Determine the [X, Y] coordinate at the center of the cell enclosing the given text.  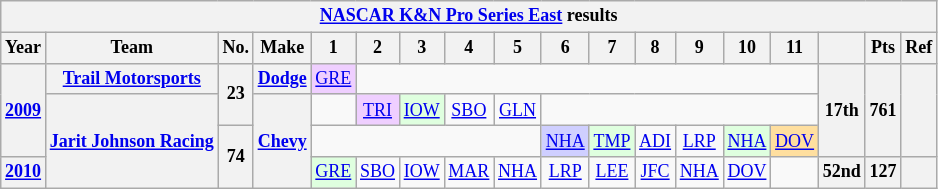
127 [883, 172]
11 [795, 48]
5 [518, 48]
TMP [612, 140]
761 [883, 110]
Year [24, 48]
4 [469, 48]
TRI [378, 110]
JFC [656, 172]
ADI [656, 140]
3 [422, 48]
52nd [842, 172]
Make [282, 48]
GLN [518, 110]
1 [334, 48]
8 [656, 48]
Ref [919, 48]
No. [236, 48]
MAR [469, 172]
Chevy [282, 141]
7 [612, 48]
Team [132, 48]
2 [378, 48]
Dodge [282, 78]
2009 [24, 110]
Trail Motorsports [132, 78]
2010 [24, 172]
LEE [612, 172]
6 [565, 48]
Jarit Johnson Racing [132, 141]
74 [236, 156]
23 [236, 94]
10 [747, 48]
Pts [883, 48]
17th [842, 110]
9 [699, 48]
NASCAR K&N Pro Series East results [469, 16]
